Find where the given text appears and provide that cell's center as [X, Y] coordinate. 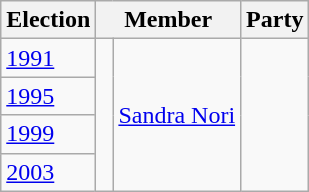
1999 [48, 134]
Member [168, 20]
Election [48, 20]
Sandra Nori [177, 115]
1991 [48, 58]
1995 [48, 96]
2003 [48, 172]
Party [275, 20]
